Output the [X, Y] coordinate of the center of the cell containing the given text.  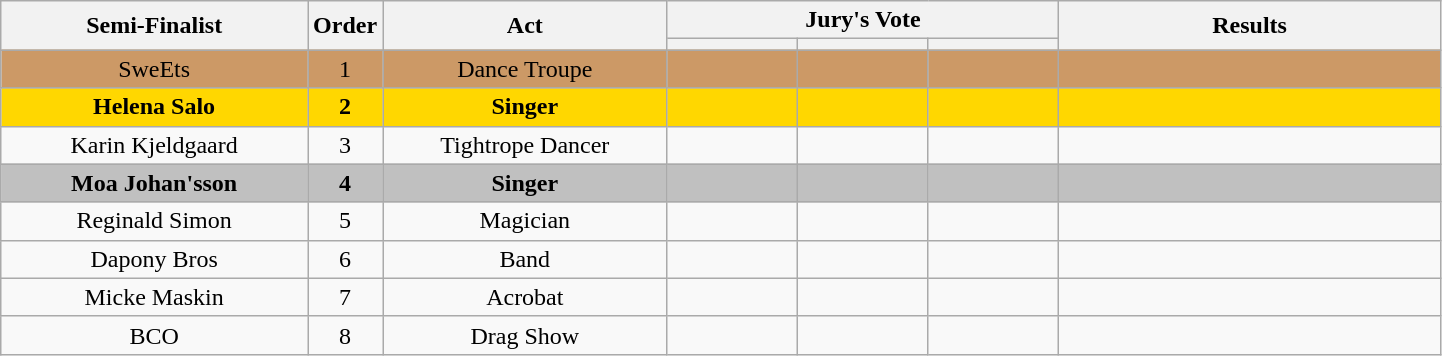
Reginald Simon [154, 221]
Dance Troupe [525, 69]
7 [346, 297]
8 [346, 335]
3 [346, 145]
4 [346, 183]
Magician [525, 221]
5 [346, 221]
Order [346, 26]
Semi-Finalist [154, 26]
Acrobat [525, 297]
Karin Kjeldgaard [154, 145]
BCO [154, 335]
Jury's Vote [863, 20]
Micke Maskin [154, 297]
Dapony Bros [154, 259]
Act [525, 26]
Drag Show [525, 335]
SweEts [154, 69]
Moa Johan'sson [154, 183]
6 [346, 259]
1 [346, 69]
2 [346, 107]
Tightrope Dancer [525, 145]
Helena Salo [154, 107]
Results [1250, 26]
Band [525, 259]
